For the text-containing cell, return its midpoint in [x, y] coordinate format. 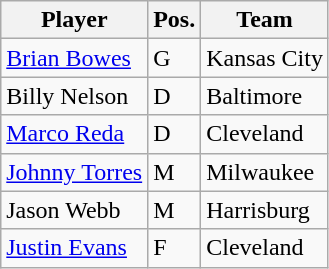
Marco Reda [74, 134]
Harrisburg [265, 210]
Billy Nelson [74, 96]
G [174, 58]
Player [74, 20]
Milwaukee [265, 172]
Brian Bowes [74, 58]
Baltimore [265, 96]
Team [265, 20]
Justin Evans [74, 248]
Johnny Torres [74, 172]
Pos. [174, 20]
Jason Webb [74, 210]
Kansas City [265, 58]
F [174, 248]
